Output the [x, y] coordinate of the center of the cell containing the given text.  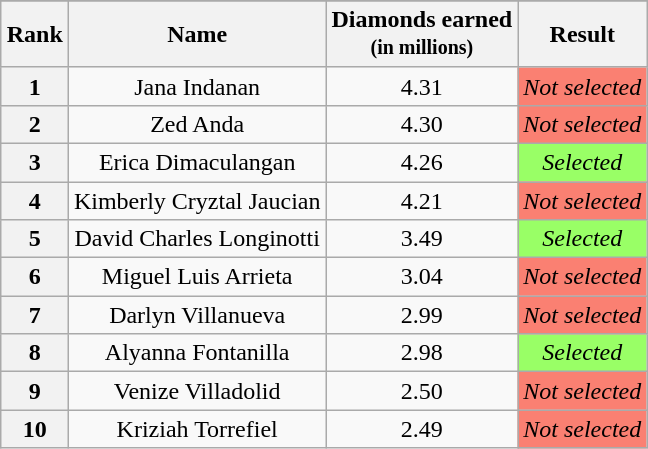
3.04 [422, 277]
Darlyn Villanueva [197, 315]
4 [34, 201]
Kriziah Torrefiel [197, 429]
Diamonds earned(in millions) [422, 34]
4.31 [422, 86]
7 [34, 315]
David Charles Longinotti [197, 239]
Kimberly Cryztal Jaucian [197, 201]
8 [34, 353]
2 [34, 124]
2.50 [422, 391]
Erica Dimaculangan [197, 162]
6 [34, 277]
Result [582, 34]
3 [34, 162]
2.49 [422, 429]
Rank [34, 34]
2.98 [422, 353]
Venize Villadolid [197, 391]
5 [34, 239]
4.21 [422, 201]
Jana Indanan [197, 86]
2.99 [422, 315]
9 [34, 391]
Name [197, 34]
1 [34, 86]
4.30 [422, 124]
4.26 [422, 162]
3.49 [422, 239]
Alyanna Fontanilla [197, 353]
Zed Anda [197, 124]
Miguel Luis Arrieta [197, 277]
10 [34, 429]
